Provide the [X, Y] coordinate of the cell's center where the given text is located.  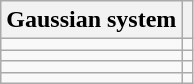
Gaussian system [92, 20]
